Locate the cell with the specified text and output its (x, y) center coordinate. 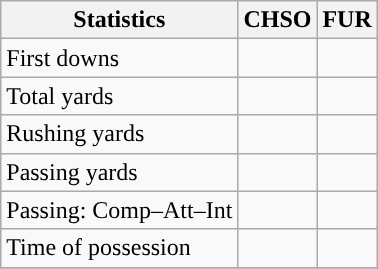
Time of possession (120, 248)
Rushing yards (120, 134)
Passing yards (120, 172)
FUR (347, 20)
CHSO (278, 20)
Passing: Comp–Att–Int (120, 210)
Statistics (120, 20)
First downs (120, 58)
Total yards (120, 96)
